Capture the cell that displays the provided text and extract its (x, y) central coordinate. 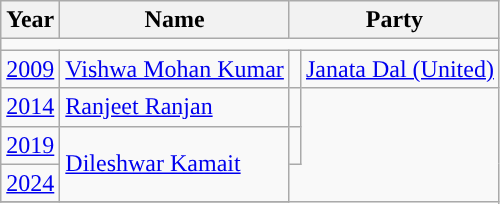
2009 (30, 69)
Vishwa Mohan Kumar (175, 69)
2014 (30, 107)
Party (394, 20)
Year (30, 20)
2019 (30, 145)
Ranjeet Ranjan (175, 107)
Janata Dal (United) (400, 69)
2024 (30, 183)
Name (175, 20)
Dileshwar Kamait (175, 164)
